Provide the [X, Y] coordinate of the cell's center where the given text is located.  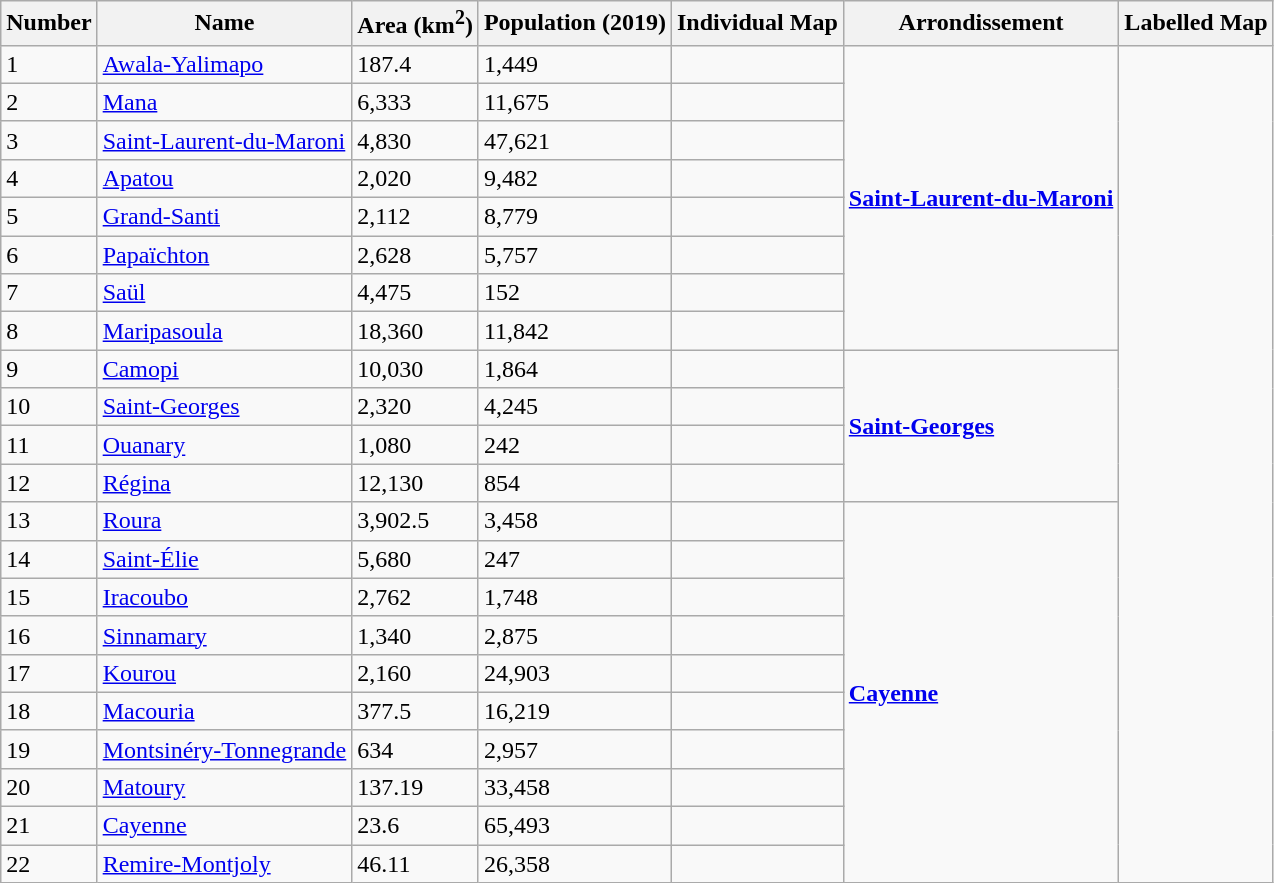
Régina [224, 483]
Sinnamary [224, 635]
5,757 [574, 255]
1,449 [574, 64]
22 [49, 864]
Area (km2) [416, 24]
16,219 [574, 711]
33,458 [574, 787]
21 [49, 826]
9 [49, 369]
7 [49, 293]
Montsinéry-Tonnegrande [224, 749]
16 [49, 635]
Apatou [224, 178]
377.5 [416, 711]
3,458 [574, 521]
3 [49, 140]
2,020 [416, 178]
Remire-Montjoly [224, 864]
Grand-Santi [224, 217]
5,680 [416, 559]
18 [49, 711]
18,360 [416, 331]
20 [49, 787]
Ouanary [224, 445]
Labelled Map [1196, 24]
Maripasoula [224, 331]
Awala-Yalimapo [224, 64]
24,903 [574, 673]
47,621 [574, 140]
9,482 [574, 178]
2,762 [416, 597]
5 [49, 217]
634 [416, 749]
Number [49, 24]
Name [224, 24]
242 [574, 445]
6 [49, 255]
Saül [224, 293]
17 [49, 673]
4,475 [416, 293]
187.4 [416, 64]
65,493 [574, 826]
Mana [224, 102]
46.11 [416, 864]
1,080 [416, 445]
Population (2019) [574, 24]
854 [574, 483]
2,628 [416, 255]
Kourou [224, 673]
11 [49, 445]
4 [49, 178]
Camopi [224, 369]
26,358 [574, 864]
Arrondissement [981, 24]
2 [49, 102]
2,320 [416, 407]
1,340 [416, 635]
15 [49, 597]
12,130 [416, 483]
6,333 [416, 102]
2,112 [416, 217]
152 [574, 293]
1 [49, 64]
Papaïchton [224, 255]
10 [49, 407]
19 [49, 749]
Iracoubo [224, 597]
Roura [224, 521]
137.19 [416, 787]
247 [574, 559]
Individual Map [757, 24]
2,875 [574, 635]
Matoury [224, 787]
13 [49, 521]
11,675 [574, 102]
8,779 [574, 217]
4,830 [416, 140]
3,902.5 [416, 521]
4,245 [574, 407]
8 [49, 331]
1,748 [574, 597]
2,160 [416, 673]
2,957 [574, 749]
1,864 [574, 369]
23.6 [416, 826]
14 [49, 559]
Macouria [224, 711]
12 [49, 483]
10,030 [416, 369]
11,842 [574, 331]
Saint-Élie [224, 559]
